For the text-containing cell, return its midpoint in (x, y) coordinate format. 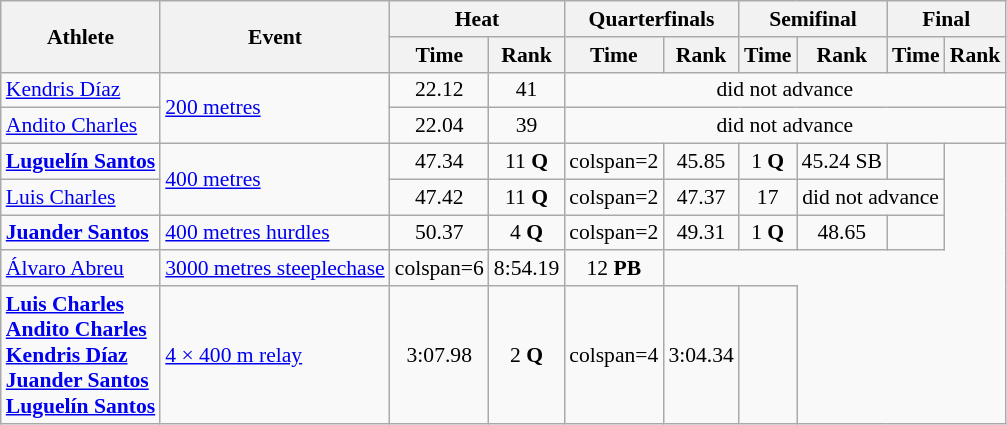
22.04 (440, 126)
49.31 (700, 233)
colspan=6 (440, 269)
200 metres (275, 108)
Luis CharlesAndito CharlesKendris DíazJuander SantosLuguelín Santos (80, 355)
3000 metres steeplechase (275, 269)
17 (768, 197)
Luguelín Santos (80, 162)
45.85 (700, 162)
41 (526, 90)
39 (526, 126)
4 Q (526, 233)
400 metres hurdles (275, 233)
47.34 (440, 162)
Heat (478, 19)
48.65 (842, 233)
colspan=4 (614, 355)
3:07.98 (440, 355)
4 × 400 m relay (275, 355)
8:54.19 (526, 269)
Andito Charles (80, 126)
Semifinal (813, 19)
3:04.34 (700, 355)
50.37 (440, 233)
Final (946, 19)
Álvaro Abreu (80, 269)
47.37 (700, 197)
Athlete (80, 36)
47.42 (440, 197)
Juander Santos (80, 233)
Quarterfinals (652, 19)
2 Q (526, 355)
Event (275, 36)
12 PB (614, 269)
Kendris Díaz (80, 90)
22.12 (440, 90)
45.24 SB (842, 162)
Luis Charles (80, 197)
400 metres (275, 180)
